From the cell containing the given text, extract its center point as (x, y) coordinate. 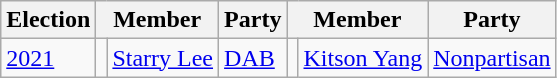
Kitson Yang (363, 58)
Starry Lee (163, 58)
2021 (48, 58)
Election (48, 20)
DAB (253, 58)
Nonpartisan (492, 58)
